For the text-containing cell, return its midpoint in (x, y) coordinate format. 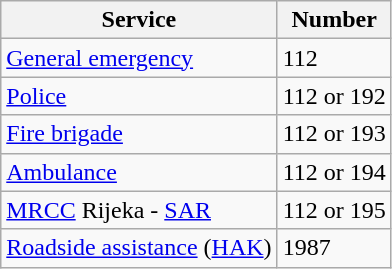
Service (139, 20)
MRCC Rijeka - SAR (139, 210)
Ambulance (139, 172)
112 or 193 (334, 134)
Number (334, 20)
Police (139, 96)
General emergency (139, 58)
Roadside assistance (HAK) (139, 248)
112 or 194 (334, 172)
112 (334, 58)
Fire brigade (139, 134)
1987 (334, 248)
112 or 192 (334, 96)
112 or 195 (334, 210)
